Return [x, y] of the center of cell containing provided text 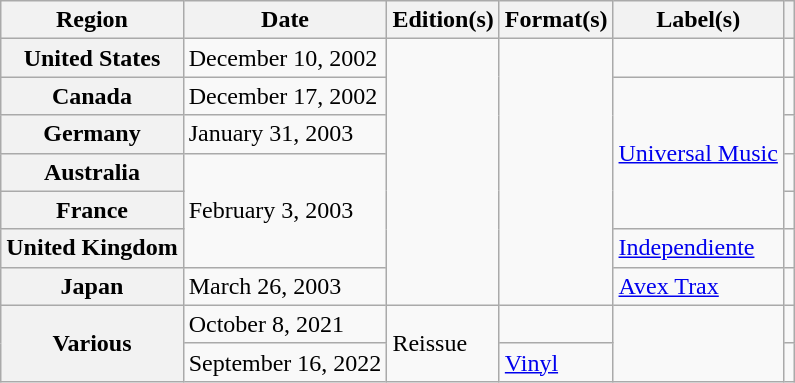
Canada [92, 96]
Germany [92, 134]
Australia [92, 172]
Universal Music [698, 153]
Reissue [443, 343]
January 31, 2003 [285, 134]
Edition(s) [443, 20]
December 10, 2002 [285, 58]
October 8, 2021 [285, 324]
December 17, 2002 [285, 96]
March 26, 2003 [285, 286]
Label(s) [698, 20]
United Kingdom [92, 248]
Date [285, 20]
Various [92, 343]
February 3, 2003 [285, 210]
Region [92, 20]
Avex Trax [698, 286]
Independiente [698, 248]
September 16, 2022 [285, 362]
Format(s) [556, 20]
United States [92, 58]
Vinyl [556, 362]
France [92, 210]
Japan [92, 286]
